Detect which cell encompasses the target text, then output its [X, Y] center coordinate. 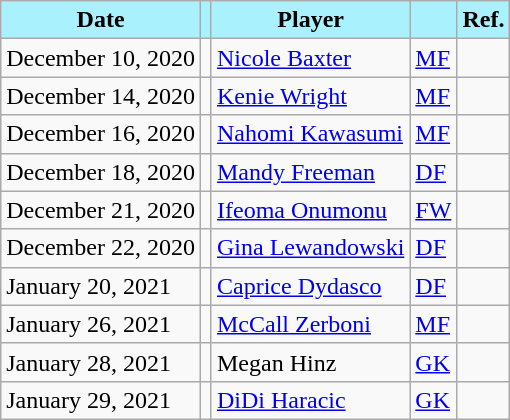
December 10, 2020 [101, 58]
Date [101, 20]
January 28, 2021 [101, 362]
Nahomi Kawasumi [310, 134]
Ifeoma Onumonu [310, 210]
FW [434, 210]
December 21, 2020 [101, 210]
December 16, 2020 [101, 134]
January 29, 2021 [101, 400]
December 22, 2020 [101, 248]
December 18, 2020 [101, 172]
Mandy Freeman [310, 172]
Gina Lewandowski [310, 248]
Player [310, 20]
DiDi Haracic [310, 400]
Ref. [484, 20]
Nicole Baxter [310, 58]
Megan Hinz [310, 362]
January 26, 2021 [101, 324]
December 14, 2020 [101, 96]
Kenie Wright [310, 96]
Caprice Dydasco [310, 286]
McCall Zerboni [310, 324]
January 20, 2021 [101, 286]
